Return (X, Y) of the center of cell containing provided text 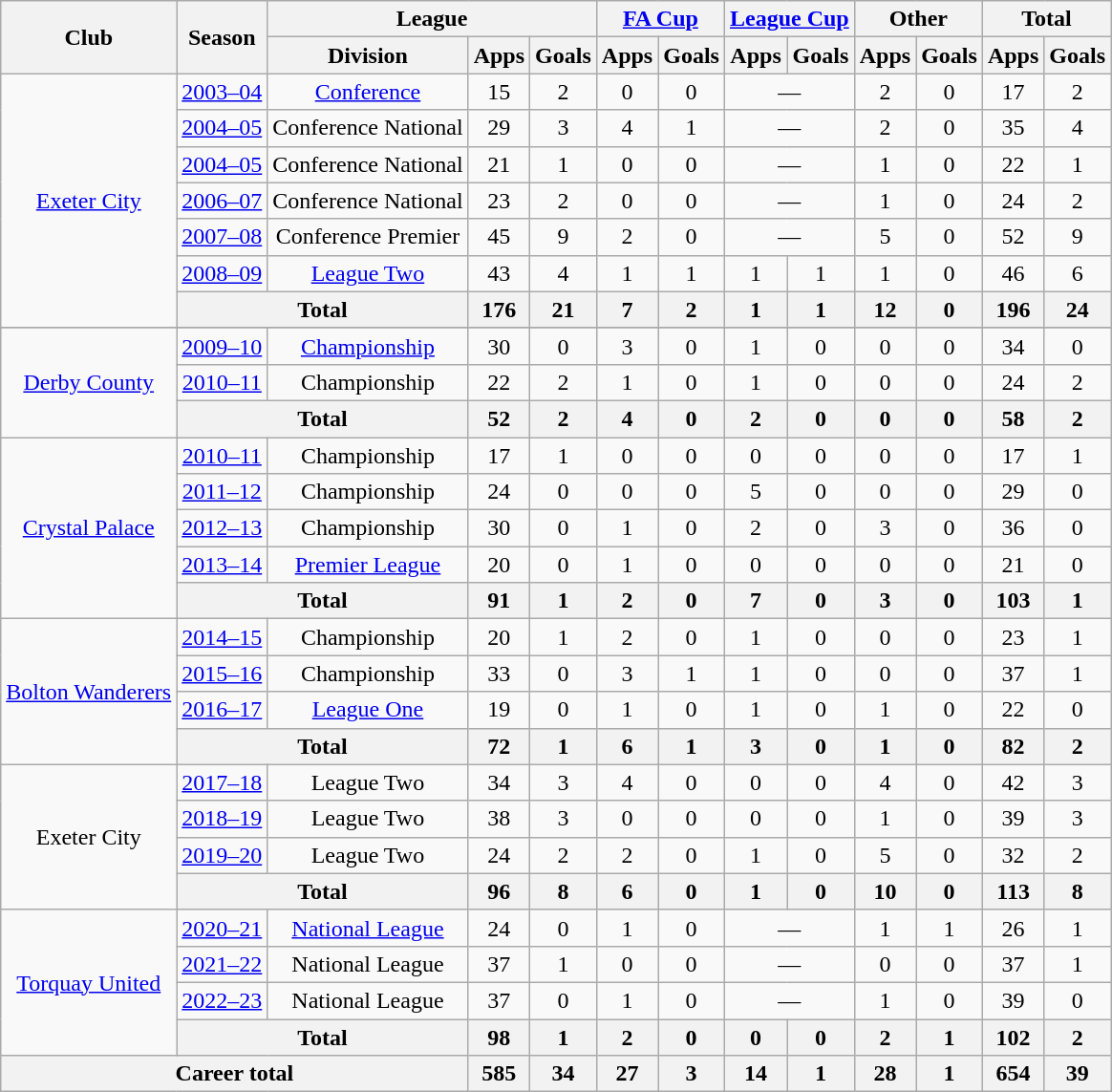
2011–12 (222, 492)
19 (499, 710)
2009–10 (222, 346)
176 (499, 310)
Division (368, 55)
League (432, 19)
Career total (235, 1074)
Bolton Wanderers (89, 692)
654 (1013, 1074)
Other (918, 19)
103 (1013, 601)
42 (1013, 782)
98 (499, 1037)
196 (1013, 310)
91 (499, 601)
14 (755, 1074)
2021–22 (222, 964)
38 (499, 819)
96 (499, 891)
46 (1013, 273)
585 (499, 1074)
Derby County (89, 382)
102 (1013, 1037)
43 (499, 273)
33 (499, 674)
26 (1013, 928)
League One (368, 710)
Club (89, 37)
2012–13 (222, 528)
2006–07 (222, 201)
2019–20 (222, 855)
45 (499, 237)
10 (885, 891)
2008–09 (222, 273)
15 (499, 92)
32 (1013, 855)
2014–15 (222, 637)
2013–14 (222, 565)
113 (1013, 891)
Conference Premier (368, 237)
2003–04 (222, 92)
2007–08 (222, 237)
League Cup (789, 19)
Torquay United (89, 982)
2015–16 (222, 674)
Crystal Palace (89, 528)
72 (499, 746)
27 (627, 1074)
28 (885, 1074)
36 (1013, 528)
2022–23 (222, 1000)
2020–21 (222, 928)
Season (222, 37)
2017–18 (222, 782)
58 (1013, 418)
2016–17 (222, 710)
2018–19 (222, 819)
35 (1013, 128)
Conference (368, 92)
82 (1013, 746)
FA Cup (660, 19)
Premier League (368, 565)
12 (885, 310)
